Output the (X, Y) coordinate of the center of the cell containing the given text.  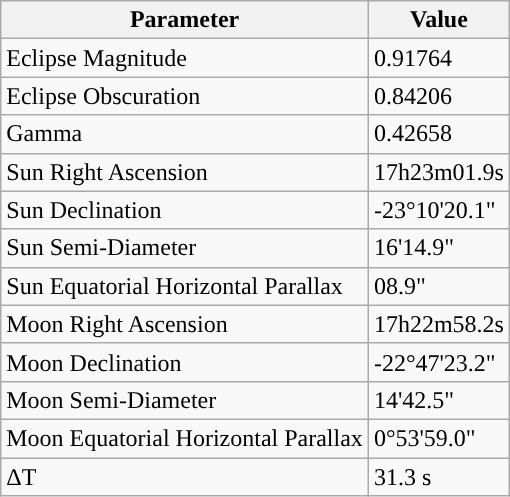
Moon Equatorial Horizontal Parallax (185, 438)
31.3 s (438, 477)
-23°10'20.1" (438, 210)
Moon Declination (185, 362)
17h22m58.2s (438, 324)
16'14.9" (438, 248)
Moon Right Ascension (185, 324)
Eclipse Obscuration (185, 96)
Moon Semi-Diameter (185, 400)
-22°47'23.2" (438, 362)
0°53'59.0" (438, 438)
08.9" (438, 286)
0.91764 (438, 58)
17h23m01.9s (438, 172)
Eclipse Magnitude (185, 58)
Sun Semi-Diameter (185, 248)
Sun Declination (185, 210)
Sun Equatorial Horizontal Parallax (185, 286)
ΔT (185, 477)
Sun Right Ascension (185, 172)
Gamma (185, 134)
0.42658 (438, 134)
0.84206 (438, 96)
Value (438, 20)
14'42.5" (438, 400)
Parameter (185, 20)
